Output the (X, Y) coordinate of the center of the cell containing the given text.  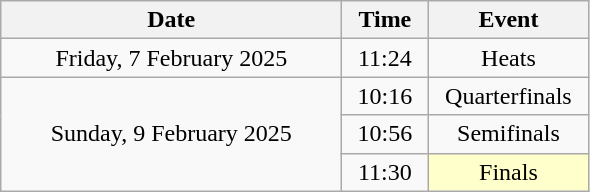
Event (508, 20)
11:30 (385, 172)
10:56 (385, 134)
Quarterfinals (508, 96)
Friday, 7 February 2025 (172, 58)
11:24 (385, 58)
Time (385, 20)
Sunday, 9 February 2025 (172, 134)
10:16 (385, 96)
Semifinals (508, 134)
Finals (508, 172)
Heats (508, 58)
Date (172, 20)
